Pinpoint the cell where the given text exists, returning its [X, Y] midpoint coordinate. 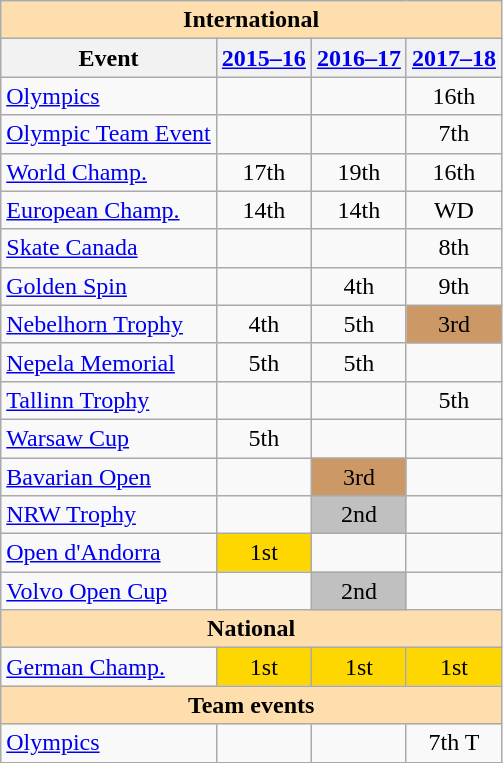
Warsaw Cup [109, 438]
WD [454, 210]
19th [358, 172]
Nebelhorn Trophy [109, 324]
7th T [454, 743]
Open d'Andorra [109, 553]
2017–18 [454, 58]
9th [454, 286]
Skate Canada [109, 248]
8th [454, 248]
German Champ. [109, 667]
NRW Trophy [109, 515]
International [252, 20]
Tallinn Trophy [109, 400]
Golden Spin [109, 286]
Event [109, 58]
2015–16 [264, 58]
Team events [252, 705]
European Champ. [109, 210]
National [252, 629]
17th [264, 172]
2016–17 [358, 58]
Olympic Team Event [109, 134]
World Champ. [109, 172]
Nepela Memorial [109, 362]
Bavarian Open [109, 477]
Volvo Open Cup [109, 591]
7th [454, 134]
